Find where the given text appears and provide that cell's center as [x, y] coordinate. 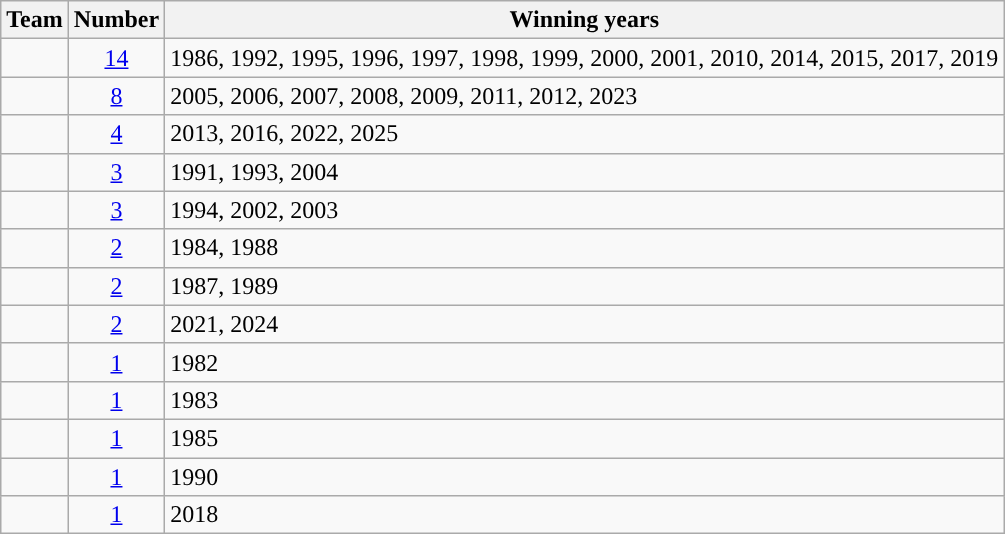
Winning years [584, 20]
1986, 1992, 1995, 1996, 1997, 1998, 1999, 2000, 2001, 2010, 2014, 2015, 2017, 2019 [584, 58]
1991, 1993, 2004 [584, 172]
1984, 1988 [584, 248]
1983 [584, 400]
1987, 1989 [584, 286]
2021, 2024 [584, 324]
Team [35, 20]
8 [116, 96]
2005, 2006, 2007, 2008, 2009, 2011, 2012, 2023 [584, 96]
14 [116, 58]
1985 [584, 438]
4 [116, 134]
2013, 2016, 2022, 2025 [584, 134]
2018 [584, 515]
1982 [584, 362]
Number [116, 20]
1994, 2002, 2003 [584, 210]
1990 [584, 477]
